Output the (X, Y) coordinate of the center of the cell containing the given text.  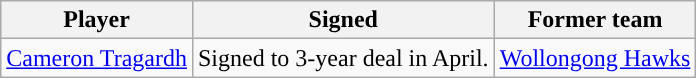
Cameron Tragardh (97, 58)
Wollongong Hawks (595, 58)
Signed to 3-year deal in April. (343, 58)
Player (97, 20)
Signed (343, 20)
Former team (595, 20)
